Provide the (X, Y) coordinate of the cell's center where the given text is located.  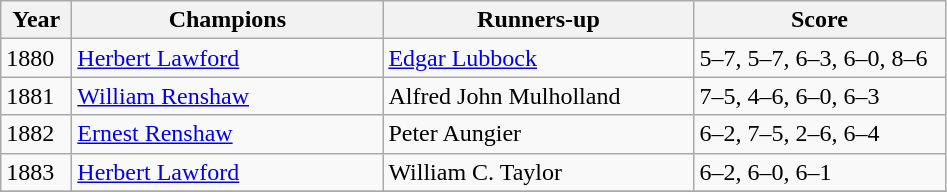
William C. Taylor (538, 172)
Edgar Lubbock (538, 58)
Runners-up (538, 20)
6–2, 7–5, 2–6, 6–4 (820, 134)
1881 (36, 96)
1883 (36, 172)
Peter Aungier (538, 134)
5–7, 5–7, 6–3, 6–0, 8–6 (820, 58)
Champions (228, 20)
William Renshaw (228, 96)
7–5, 4–6, 6–0, 6–3 (820, 96)
1882 (36, 134)
1880 (36, 58)
Score (820, 20)
Ernest Renshaw (228, 134)
6–2, 6–0, 6–1 (820, 172)
Alfred John Mulholland (538, 96)
Year (36, 20)
